From the cell containing the given text, extract its center point as (X, Y) coordinate. 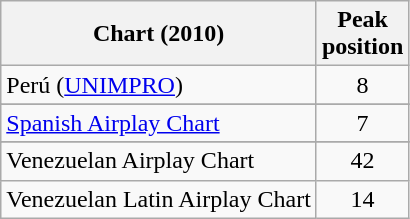
42 (362, 161)
8 (362, 85)
Spanish Airplay Chart (159, 123)
7 (362, 123)
Venezuelan Airplay Chart (159, 161)
Venezuelan Latin Airplay Chart (159, 199)
Chart (2010) (159, 34)
14 (362, 199)
Perú (UNIMPRO) (159, 85)
Peakposition (362, 34)
